Find where the given text appears and provide that cell's center as (X, Y) coordinate. 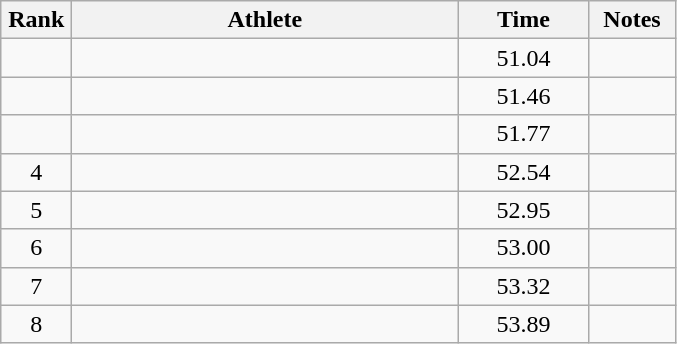
51.04 (524, 58)
8 (36, 324)
51.77 (524, 134)
Athlete (265, 20)
51.46 (524, 96)
53.32 (524, 286)
53.89 (524, 324)
4 (36, 172)
Notes (632, 20)
Rank (36, 20)
53.00 (524, 248)
7 (36, 286)
5 (36, 210)
Time (524, 20)
52.54 (524, 172)
52.95 (524, 210)
6 (36, 248)
